Detect which cell encompasses the target text, then output its [X, Y] center coordinate. 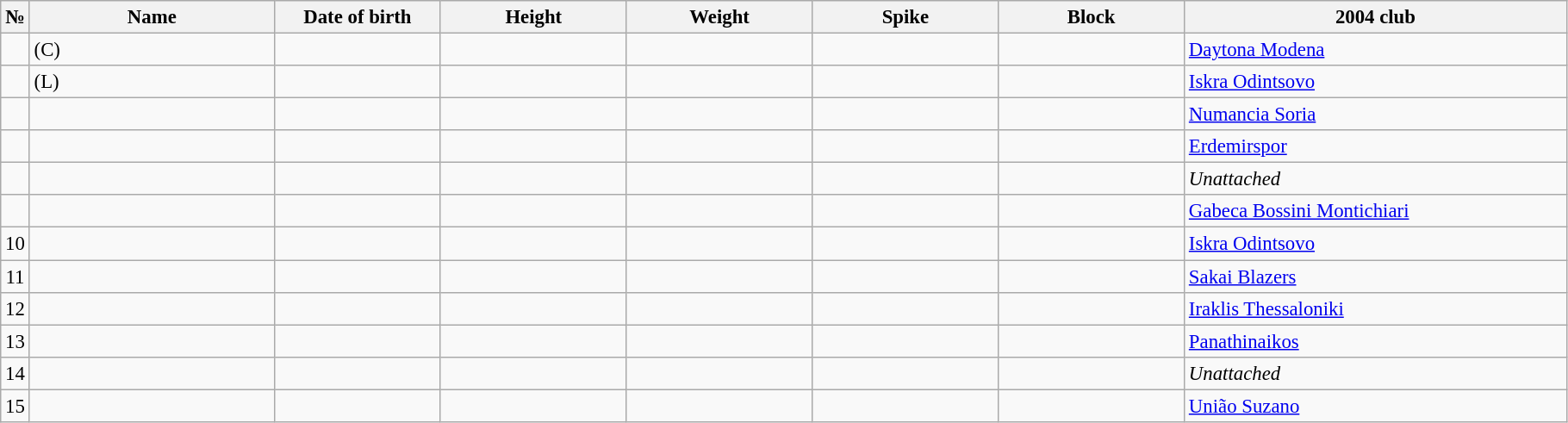
Daytona Modena [1376, 50]
Panathinaikos [1376, 341]
Iraklis Thessaloniki [1376, 308]
Gabeca Bossini Montichiari [1376, 211]
Block [1092, 17]
Numancia Soria [1376, 115]
(L) [152, 82]
13 [16, 341]
Weight [719, 17]
União Suzano [1376, 406]
Date of birth [357, 17]
Height [533, 17]
15 [16, 406]
Sakai Blazers [1376, 277]
Spike [905, 17]
2004 club [1376, 17]
Erdemirspor [1376, 146]
11 [16, 277]
14 [16, 373]
12 [16, 308]
№ [16, 17]
Name [152, 17]
10 [16, 244]
(C) [152, 50]
